Search for the cell housing the specified text and yield its [x, y] center coordinate. 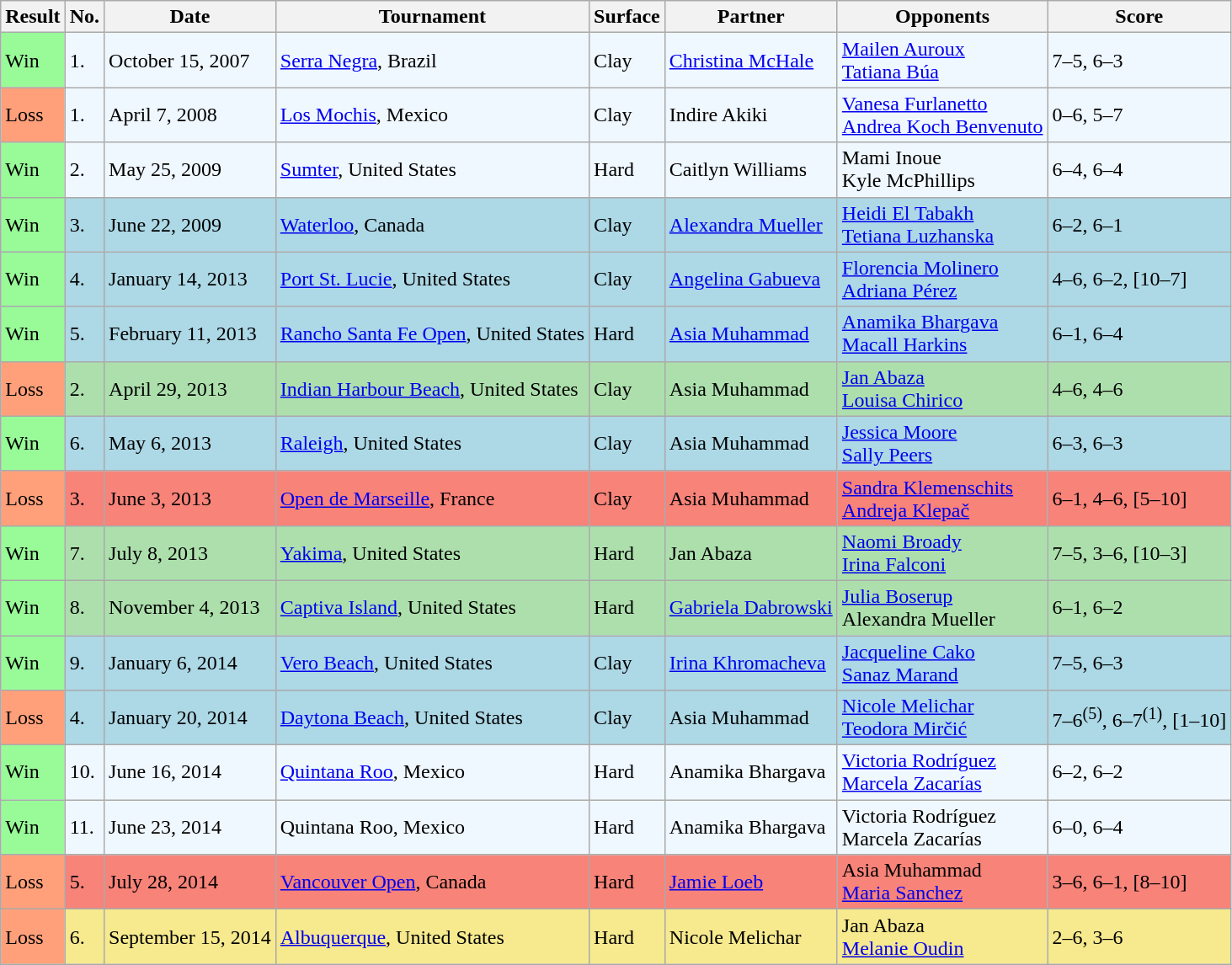
Asia Muhammad Maria Sanchez [942, 882]
Nicole Melichar [751, 936]
Heidi El Tabakh Tetiana Luzhanska [942, 224]
Vancouver Open, Canada [432, 882]
Caitlyn Williams [751, 170]
April 7, 2008 [190, 115]
Captiva Island, United States [432, 608]
June 16, 2014 [190, 773]
May 25, 2009 [190, 170]
Yakima, United States [432, 552]
9. [84, 662]
6–1, 4–6, [5–10] [1139, 498]
Albuquerque, United States [432, 936]
Indire Akiki [751, 115]
Christina McHale [751, 61]
4–6, 6–2, [10–7] [1139, 280]
7–6(5), 6–7(1), [1–10] [1139, 717]
Angelina Gabueva [751, 280]
January 6, 2014 [190, 662]
Anamika Bhargava Macall Harkins [942, 333]
June 22, 2009 [190, 224]
Irina Khromacheva [751, 662]
Rancho Santa Fe Open, United States [432, 333]
January 20, 2014 [190, 717]
July 8, 2013 [190, 552]
7–5, 3–6, [10–3] [1139, 552]
November 4, 2013 [190, 608]
No. [84, 17]
Florencia Molinero Adriana Pérez [942, 280]
2–6, 3–6 [1139, 936]
Jessica Moore Sally Peers [942, 443]
6–2, 6–2 [1139, 773]
Jan Abaza Louisa Chirico [942, 389]
Naomi Broady Irina Falconi [942, 552]
Mailen Auroux Tatiana Búa [942, 61]
Score [1139, 17]
Serra Negra, Brazil [432, 61]
8. [84, 608]
Jan Abaza [751, 552]
Vanesa Furlanetto Andrea Koch Benvenuto [942, 115]
Partner [751, 17]
January 14, 2013 [190, 280]
Jan Abaza Melanie Oudin [942, 936]
Tournament [432, 17]
Gabriela Dabrowski [751, 608]
Mami Inoue Kyle McPhillips [942, 170]
Raleigh, United States [432, 443]
7. [84, 552]
Open de Marseille, France [432, 498]
11. [84, 827]
Sandra Klemenschits Andreja Klepač [942, 498]
Waterloo, Canada [432, 224]
6–3, 6–3 [1139, 443]
Port St. Lucie, United States [432, 280]
Julia Boserup Alexandra Mueller [942, 608]
Jacqueline Cako Sanaz Marand [942, 662]
6–2, 6–1 [1139, 224]
4–6, 4–6 [1139, 389]
Vero Beach, United States [432, 662]
Date [190, 17]
June 3, 2013 [190, 498]
Los Mochis, Mexico [432, 115]
June 23, 2014 [190, 827]
Jamie Loeb [751, 882]
Alexandra Mueller [751, 224]
Surface [627, 17]
Daytona Beach, United States [432, 717]
6–1, 6–4 [1139, 333]
April 29, 2013 [190, 389]
3–6, 6–1, [8–10] [1139, 882]
10. [84, 773]
Result [33, 17]
October 15, 2007 [190, 61]
Indian Harbour Beach, United States [432, 389]
Nicole Melichar Teodora Mirčić [942, 717]
July 28, 2014 [190, 882]
Opponents [942, 17]
Sumter, United States [432, 170]
February 11, 2013 [190, 333]
September 15, 2014 [190, 936]
6–4, 6–4 [1139, 170]
6–0, 6–4 [1139, 827]
0–6, 5–7 [1139, 115]
6–1, 6–2 [1139, 608]
May 6, 2013 [190, 443]
